Return the (X, Y) coordinate for the center point of the cell that contains the specified text.  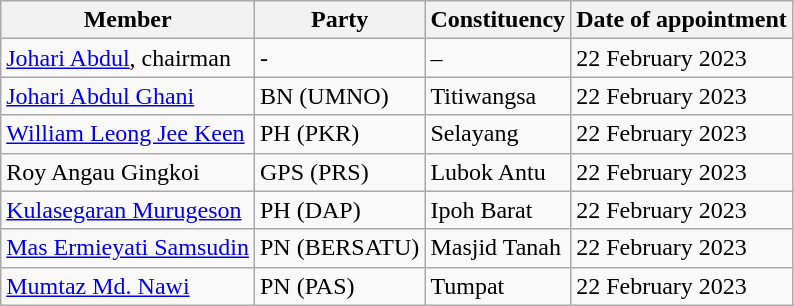
Member (128, 20)
PN (BERSATU) (339, 248)
William Leong Jee Keen (128, 134)
Mumtaz Md. Nawi (128, 286)
PH (PKR) (339, 134)
- (339, 58)
Masjid Tanah (498, 248)
Titiwangsa (498, 96)
Lubok Antu (498, 172)
Ipoh Barat (498, 210)
Kulasegaran Murugeson (128, 210)
Selayang (498, 134)
Johari Abdul, chairman (128, 58)
Roy Angau Gingkoi (128, 172)
Date of appointment (682, 20)
BN (UMNO) (339, 96)
GPS (PRS) (339, 172)
Mas Ermieyati Samsudin (128, 248)
Johari Abdul Ghani (128, 96)
PN (PAS) (339, 286)
Party (339, 20)
Tumpat (498, 286)
PH (DAP) (339, 210)
– (498, 58)
Constituency (498, 20)
